Pinpoint the cell where the given text exists, returning its (X, Y) midpoint coordinate. 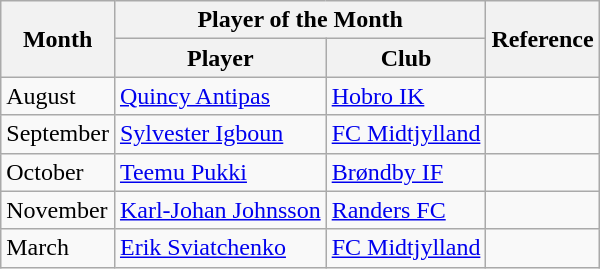
November (58, 210)
October (58, 172)
Teemu Pukki (220, 172)
Player of the Month (300, 20)
Randers FC (406, 210)
September (58, 134)
Karl-Johan Johnsson (220, 210)
August (58, 96)
Quincy Antipas (220, 96)
Sylvester Igboun (220, 134)
Erik Sviatchenko (220, 248)
Player (220, 58)
March (58, 248)
Hobro IK (406, 96)
Month (58, 39)
Brøndby IF (406, 172)
Club (406, 58)
Reference (542, 39)
